Capture the cell that displays the provided text and extract its (X, Y) central coordinate. 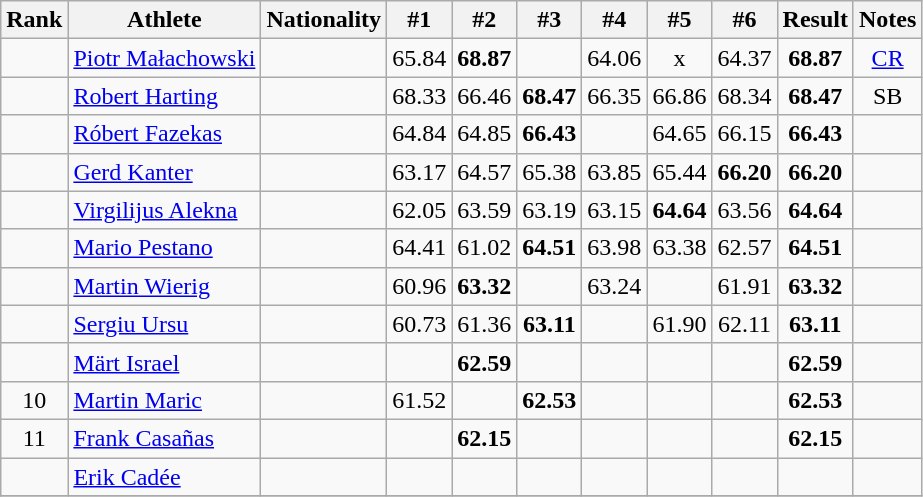
63.85 (614, 172)
#5 (680, 20)
64.57 (484, 172)
#1 (420, 20)
65.84 (420, 58)
64.06 (614, 58)
64.37 (744, 58)
65.38 (550, 172)
Piotr Małachowski (164, 58)
Result (815, 20)
61.52 (420, 400)
Virgilijus Alekna (164, 210)
64.41 (420, 248)
63.59 (484, 210)
Róbert Fazekas (164, 134)
64.65 (680, 134)
66.46 (484, 96)
SB (887, 96)
10 (34, 400)
63.56 (744, 210)
Frank Casañas (164, 438)
Gerd Kanter (164, 172)
x (680, 58)
61.91 (744, 286)
63.24 (614, 286)
61.90 (680, 324)
Robert Harting (164, 96)
63.19 (550, 210)
68.33 (420, 96)
66.35 (614, 96)
60.73 (420, 324)
66.86 (680, 96)
Rank (34, 20)
62.57 (744, 248)
Notes (887, 20)
#6 (744, 20)
63.98 (614, 248)
11 (34, 438)
68.34 (744, 96)
Mario Pestano (164, 248)
CR (887, 58)
61.36 (484, 324)
62.11 (744, 324)
60.96 (420, 286)
65.44 (680, 172)
Märt Israel (164, 362)
63.38 (680, 248)
#4 (614, 20)
Sergiu Ursu (164, 324)
Erik Cadée (164, 477)
63.15 (614, 210)
64.85 (484, 134)
66.15 (744, 134)
Martin Wierig (164, 286)
61.02 (484, 248)
Athlete (164, 20)
64.84 (420, 134)
#2 (484, 20)
63.17 (420, 172)
Martin Maric (164, 400)
Nationality (324, 20)
#3 (550, 20)
62.05 (420, 210)
